Return the (x, y) coordinate for the center point of the cell that contains the specified text.  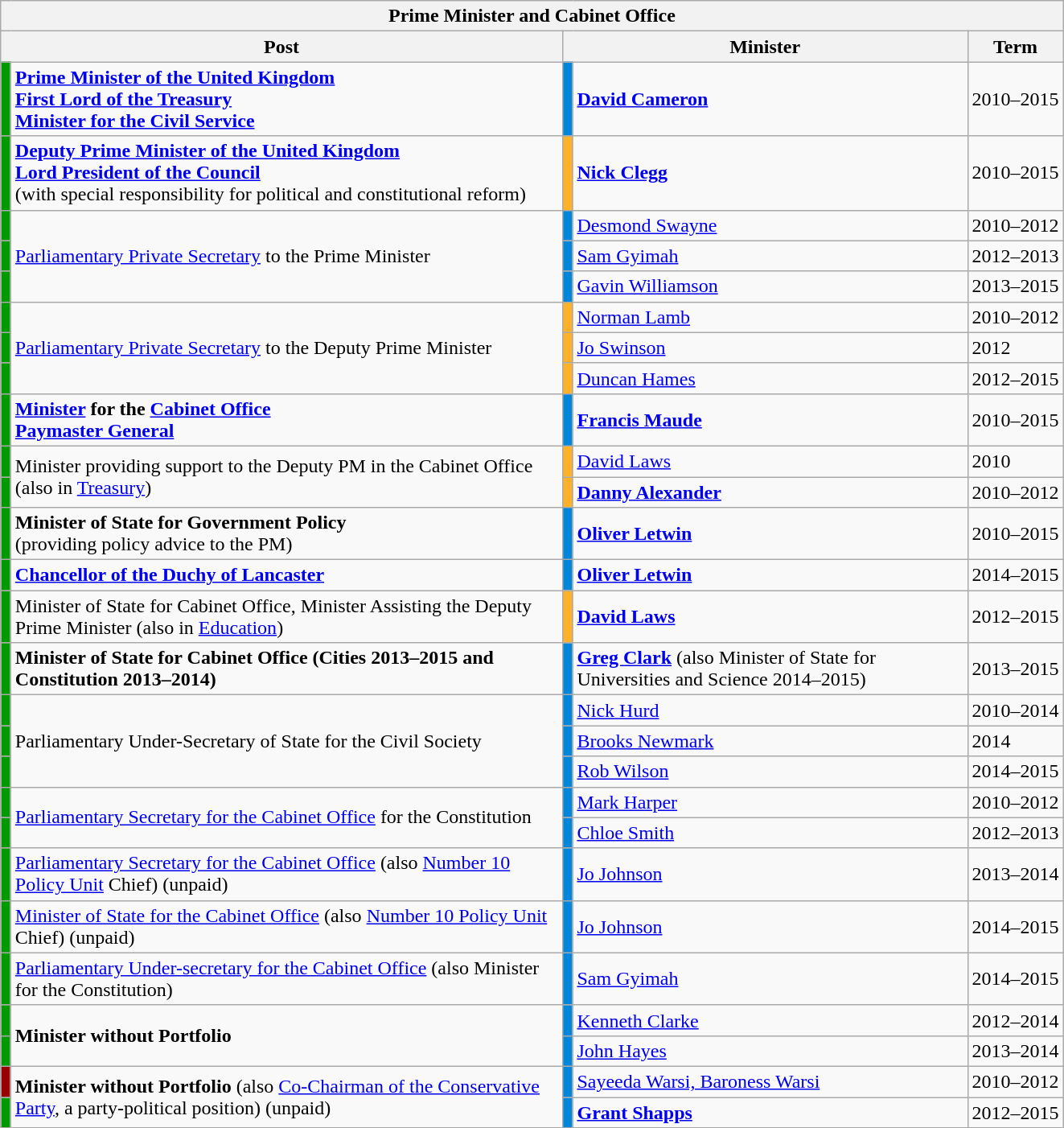
Minister of State for Cabinet Office, Minister Assisting the Deputy Prime Minister (also in Education) (286, 616)
Norman Lamb (770, 317)
Prime Minister and Cabinet Office (532, 16)
Mark Harper (770, 802)
Chancellor of the Duchy of Lancaster (286, 575)
Parliamentary Private Secretary to the Prime Minister (286, 256)
Nick Hurd (770, 710)
Kenneth Clarke (770, 1020)
Parliamentary Secretary for the Cabinet Office for the Constitution (286, 817)
Post (281, 47)
Prime Minister of the United KingdomFirst Lord of the TreasuryMinister for the Civil Service (286, 99)
John Hayes (770, 1051)
Term (1015, 47)
Parliamentary Under-secretary for the Cabinet Office (also Minister for the Constitution) (286, 978)
2012 (1015, 348)
Minister of State for Cabinet Office (Cities 2013–2015 and Constitution 2013–2014) (286, 669)
Greg Clark (also Minister of State for Universities and Science 2014–2015) (770, 669)
Gavin Williamson (770, 286)
Minister without Portfolio (also Co-Chairman of the Conservative Party, a party-political position) (unpaid) (286, 1097)
Parliamentary Private Secretary to the Deputy Prime Minister (286, 348)
Minister providing support to the Deputy PM in the Cabinet Office (also in Treasury) (286, 476)
Francis Maude (770, 420)
Danny Alexander (770, 492)
Deputy Prime Minister of the United Kingdom Lord President of the Council(with special responsibility for political and constitutional reform) (286, 173)
Desmond Swayne (770, 225)
David Cameron (770, 99)
2010 (1015, 461)
Duncan Hames (770, 378)
Minister of State for the Cabinet Office (also Number 10 Policy Unit Chief) (unpaid) (286, 927)
Minister without Portfolio (286, 1035)
Jo Swinson (770, 348)
Parliamentary Under-Secretary of State for the Civil Society (286, 741)
Minister of State for Government Policy(providing policy advice to the PM) (286, 534)
Nick Clegg (770, 173)
Parliamentary Secretary for the Cabinet Office (also Number 10 Policy Unit Chief) (unpaid) (286, 874)
2012–2014 (1015, 1020)
2010–2014 (1015, 710)
Chloe Smith (770, 833)
Rob Wilson (770, 772)
Minister for the Cabinet OfficePaymaster General (286, 420)
Sayeeda Warsi, Baroness Warsi (770, 1081)
2014 (1015, 741)
Minister (765, 47)
Brooks Newmark (770, 741)
Grant Shapps (770, 1113)
